Search for the cell housing the specified text and yield its (x, y) center coordinate. 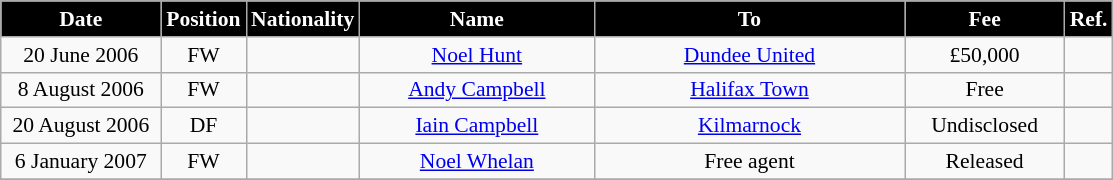
8 August 2006 (81, 90)
Halifax Town (749, 90)
20 August 2006 (81, 126)
Position (204, 19)
Andy Campbell (476, 90)
£50,000 (985, 55)
Released (985, 162)
Ref. (1089, 19)
DF (204, 126)
20 June 2006 (81, 55)
Noel Hunt (476, 55)
Nationality (302, 19)
Free agent (749, 162)
To (749, 19)
6 January 2007 (81, 162)
Name (476, 19)
Iain Campbell (476, 126)
Kilmarnock (749, 126)
Noel Whelan (476, 162)
Date (81, 19)
Dundee United (749, 55)
Free (985, 90)
Undisclosed (985, 126)
Fee (985, 19)
